Scan for the cell matching the given text and deliver its (x, y) coordinate at center. 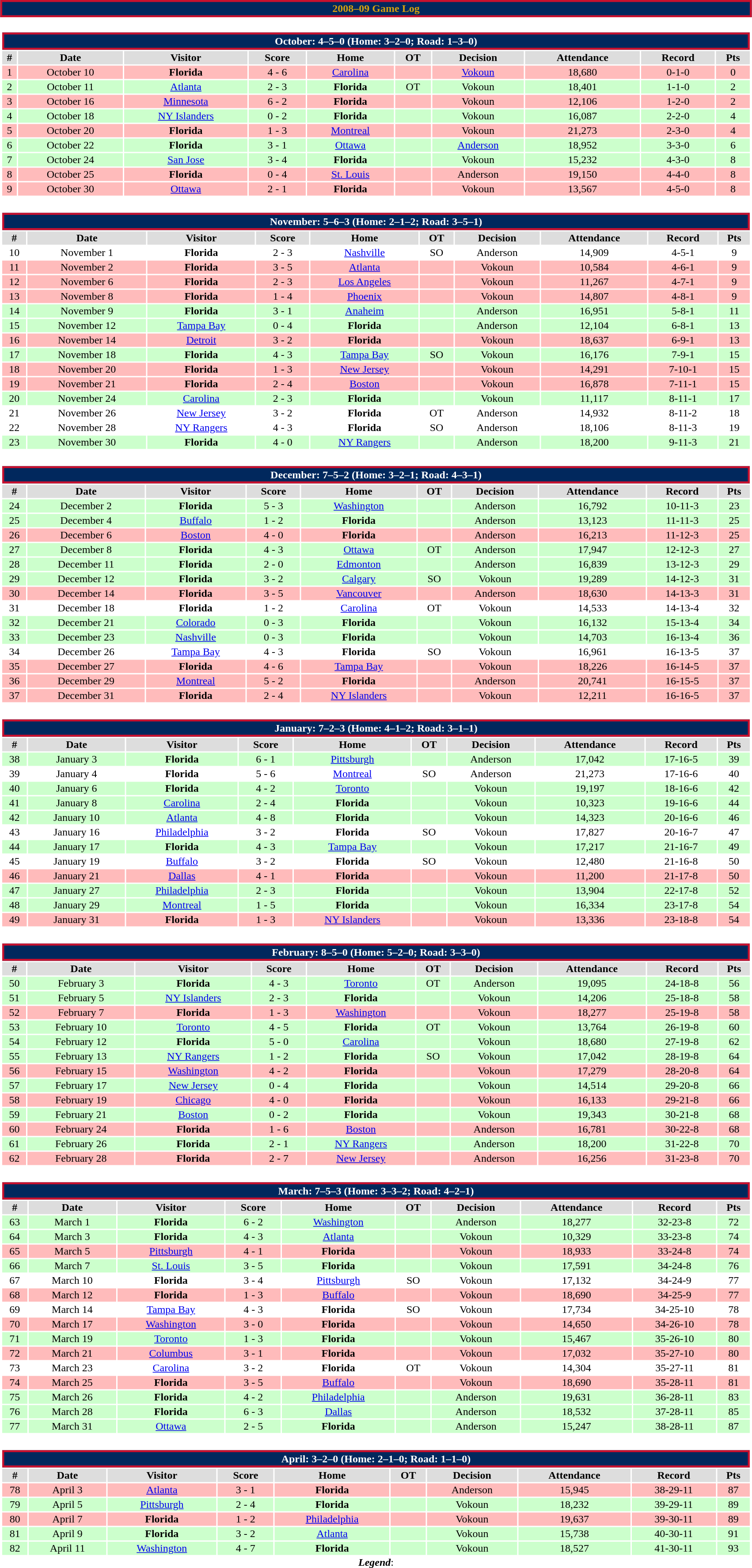
36-28-11 (674, 1397)
27-19-8 (682, 1042)
38-28-11 (674, 1427)
11-12-3 (682, 535)
18,226 (592, 666)
March 21 (72, 1353)
19,197 (590, 788)
3-3-0 (678, 145)
Edmonton (359, 565)
March 25 (72, 1382)
February 15 (81, 1071)
24 (14, 506)
16-15-5 (682, 681)
2-2-0 (678, 116)
December 26 (86, 652)
February 26 (81, 1144)
January 10 (76, 817)
December 2 (86, 506)
November 24 (87, 398)
Minnesota (186, 101)
12-12-3 (682, 549)
17,947 (592, 549)
34-25-9 (674, 1295)
December 23 (86, 637)
65 (15, 1251)
7-9-1 (683, 355)
33 (14, 637)
December 27 (86, 666)
April: 3–2–0 (Home: 2–1–0; Road: 1–1–0) (376, 1459)
October 10 (71, 72)
14,807 (594, 297)
November 2 (87, 267)
29-21-8 (682, 1100)
January 29 (76, 905)
November: 5–6–3 (Home: 2–1–2; Road: 3–5–1) (376, 222)
14,533 (592, 608)
November 14 (87, 340)
November 18 (87, 355)
14,323 (590, 817)
January 3 (76, 759)
11-11-3 (682, 520)
5 - 6 (266, 774)
18,952 (582, 145)
21-16-7 (681, 847)
Calgary (359, 579)
20,741 (592, 681)
1 - 4 (283, 297)
November 9 (87, 311)
57 (14, 1085)
14,932 (594, 413)
25-18-8 (682, 998)
16,213 (592, 535)
January 8 (76, 803)
March 31 (72, 1427)
December 29 (86, 681)
37-28-11 (674, 1412)
32-23-8 (674, 1222)
Columbus (171, 1353)
13,567 (582, 189)
February 10 (81, 1027)
19,631 (576, 1397)
18,532 (576, 1412)
December 21 (86, 623)
8-11-3 (683, 427)
October: 4–5–0 (Home: 3–2–0; Road: 1–3–0) (376, 42)
35-27-11 (674, 1368)
38-29-11 (674, 1490)
10,323 (590, 803)
15-13-4 (682, 623)
1 - 5 (266, 905)
19,150 (582, 175)
February 3 (81, 984)
17,032 (576, 1353)
October 16 (71, 101)
San Jose (186, 160)
10 (14, 252)
67 (15, 1281)
November 12 (87, 326)
16,951 (594, 311)
January 4 (76, 774)
14-13-3 (682, 594)
0 (733, 72)
43 (14, 832)
7 (9, 160)
16,839 (592, 565)
October 30 (71, 189)
31-22-8 (682, 1144)
2-3-0 (678, 130)
16,781 (592, 1129)
9-11-3 (683, 443)
55 (14, 1056)
91 (733, 1534)
14,703 (592, 637)
71 (15, 1339)
12,480 (590, 862)
14,291 (594, 369)
35 (14, 666)
March 7 (72, 1266)
December 6 (86, 535)
22-17-8 (681, 891)
26-19-8 (682, 1027)
28-20-8 (682, 1071)
March 19 (72, 1339)
26 (14, 535)
March 3 (72, 1236)
December: 7–5–2 (Home: 3–2–1; Road: 4–3–1) (376, 475)
December 11 (86, 565)
December 8 (86, 549)
Anaheim (365, 311)
16,792 (592, 506)
18,527 (574, 1549)
5 (9, 130)
Detroit (201, 340)
February 5 (81, 998)
March: 7–5–3 (Home: 3–3–2; Road: 4–2–1) (376, 1191)
16,334 (590, 905)
83 (733, 1397)
11,200 (590, 876)
24-18-8 (682, 984)
February 24 (81, 1129)
4-3-0 (678, 160)
1-1-0 (678, 87)
14,650 (576, 1324)
November 21 (87, 384)
February 19 (81, 1100)
34-26-10 (674, 1324)
0-1-0 (678, 72)
45 (14, 862)
5 - 3 (273, 506)
December 31 (86, 695)
30 (14, 594)
18-16-6 (681, 788)
14,909 (594, 252)
41-30-11 (674, 1549)
13,336 (590, 920)
14,514 (592, 1085)
19,095 (592, 984)
October 24 (71, 160)
16,133 (592, 1100)
30-22-8 (682, 1129)
February 28 (81, 1159)
4 - 7 (246, 1549)
16-16-5 (682, 695)
18,106 (594, 427)
16-14-5 (682, 666)
15,247 (576, 1427)
15,738 (574, 1534)
April 9 (67, 1534)
January 31 (76, 920)
14,206 (592, 998)
January 17 (76, 847)
14 (14, 311)
February 7 (81, 1013)
December 12 (86, 579)
10,329 (576, 1236)
5 - 2 (273, 681)
Chicago (194, 1100)
January 19 (76, 862)
6 - 3 (253, 1412)
October 18 (71, 116)
November 20 (87, 369)
21-17-8 (681, 876)
13,123 (592, 520)
16,256 (592, 1159)
5-8-1 (683, 311)
35-26-10 (674, 1339)
January 6 (76, 788)
33-24-8 (674, 1251)
19,289 (592, 579)
16 (14, 340)
October 22 (71, 145)
4-6-1 (683, 267)
17,827 (590, 832)
12,104 (594, 326)
2008–09 Game Log (376, 9)
13,904 (590, 891)
4-5-1 (683, 252)
5 - 0 (279, 1042)
14-13-4 (682, 608)
March 5 (72, 1251)
12 (14, 282)
39-30-11 (674, 1519)
November 28 (87, 427)
12,106 (582, 101)
January 21 (76, 876)
28-19-8 (682, 1056)
19,637 (574, 1519)
March 10 (72, 1281)
61 (14, 1144)
11,267 (594, 282)
March 14 (72, 1310)
18,637 (594, 340)
1-2-0 (678, 101)
48 (14, 905)
15,467 (576, 1339)
51 (14, 998)
16-13-5 (682, 652)
34-24-9 (674, 1281)
March 26 (72, 1397)
16,087 (582, 116)
6-8-1 (683, 326)
February 17 (81, 1085)
53 (14, 1027)
18,630 (592, 594)
15,232 (582, 160)
February 13 (81, 1056)
14-12-3 (682, 579)
October 25 (71, 175)
October 20 (71, 130)
3 - 0 (253, 1324)
14,304 (576, 1368)
Colorado (196, 623)
82 (15, 1549)
16,961 (592, 652)
23-18-8 (681, 920)
March 12 (72, 1295)
December 14 (86, 594)
10,584 (594, 267)
April 11 (67, 1549)
4-5-0 (678, 189)
79 (15, 1504)
17,279 (592, 1071)
January 16 (76, 832)
17,591 (576, 1266)
15,945 (574, 1490)
40-30-11 (674, 1534)
73 (15, 1368)
18,401 (582, 87)
8-11-1 (683, 398)
2 - 5 (253, 1427)
13-12-3 (682, 565)
January: 7–2–3 (Home: 4–1–2; Road: 3–1–1) (376, 729)
December 4 (86, 520)
17,217 (590, 847)
34-25-10 (674, 1310)
30-21-8 (682, 1114)
November 26 (87, 413)
November 1 (87, 252)
3 (9, 101)
1 (9, 72)
16-13-4 (682, 637)
59 (14, 1114)
February 21 (81, 1114)
93 (733, 1549)
17-16-5 (681, 759)
13,764 (592, 1027)
November 8 (87, 297)
25-19-8 (682, 1013)
39-29-11 (674, 1504)
75 (15, 1397)
12,211 (592, 695)
85 (733, 1412)
February 12 (81, 1042)
March 23 (72, 1368)
2 - 7 (279, 1159)
23-17-8 (681, 905)
4-8-1 (683, 297)
Vancouver (359, 594)
11,117 (594, 398)
20-16-7 (681, 832)
7-10-1 (683, 369)
1 - 6 (279, 1129)
March 28 (72, 1412)
10-11-3 (682, 506)
March 17 (72, 1324)
November 30 (87, 443)
35-28-11 (674, 1382)
35-27-10 (674, 1353)
18,232 (574, 1504)
41 (14, 803)
March 1 (72, 1222)
2 - 0 (273, 565)
16,132 (592, 623)
Los Angeles (365, 282)
34-24-8 (674, 1266)
29-20-8 (682, 1085)
31-23-8 (682, 1159)
4-7-1 (683, 282)
28 (14, 565)
16,878 (594, 384)
18,933 (576, 1251)
April 7 (67, 1519)
6-9-1 (683, 340)
69 (15, 1310)
8-11-2 (683, 413)
February: 8–5–0 (Home: 5–2–0; Road: 3–3–0) (376, 952)
16,176 (594, 355)
January 27 (76, 891)
17,734 (576, 1310)
38 (14, 759)
20-16-6 (681, 817)
7-11-1 (683, 384)
April 3 (67, 1490)
63 (15, 1222)
17,132 (576, 1281)
4-4-0 (678, 175)
19-16-6 (681, 803)
4 - 5 (279, 1027)
April 5 (67, 1504)
21-16-8 (681, 862)
Phoenix (365, 297)
October 11 (71, 87)
33-23-8 (674, 1236)
November 6 (87, 282)
19,343 (592, 1114)
20 (14, 398)
17-16-6 (681, 774)
4 - 8 (266, 817)
22 (14, 427)
December 18 (86, 608)
6 - 1 (266, 759)
